Pinpoint the cell where the given text exists, returning its (x, y) midpoint coordinate. 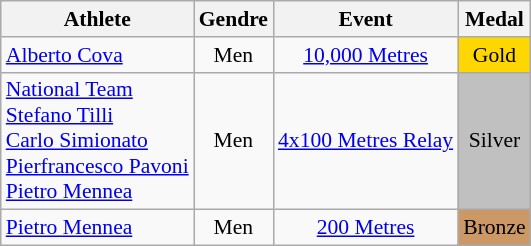
National TeamStefano TilliCarlo SimionatoPierfrancesco PavoniPietro Mennea (98, 141)
Alberto Cova (98, 55)
Gendre (234, 19)
Event (366, 19)
Athlete (98, 19)
4x100 Metres Relay (366, 141)
Pietro Mennea (98, 228)
Silver (494, 141)
Bronze (494, 228)
Medal (494, 19)
Gold (494, 55)
200 Metres (366, 228)
10,000 Metres (366, 55)
